Find where the given text appears and provide that cell's center as (x, y) coordinate. 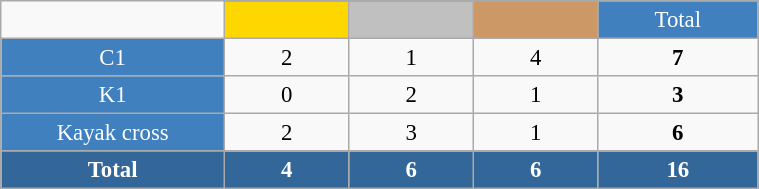
16 (678, 170)
K1 (113, 95)
Kayak cross (113, 133)
0 (287, 95)
C1 (113, 58)
7 (678, 58)
